Return [X, Y] of the center of cell containing provided text 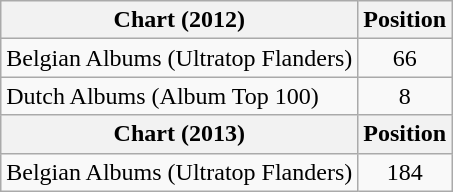
8 [405, 96]
Chart (2013) [180, 134]
184 [405, 172]
66 [405, 58]
Chart (2012) [180, 20]
Dutch Albums (Album Top 100) [180, 96]
